Return the (x, y) coordinate for the center point of the cell that contains the specified text.  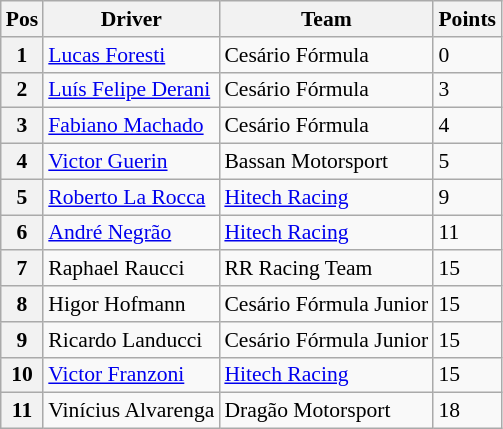
Luís Felipe Derani (131, 90)
André Negrão (131, 233)
0 (467, 55)
RR Racing Team (326, 269)
Dragão Motorsport (326, 411)
Ricardo Landucci (131, 340)
10 (22, 375)
Vinícius Alvarenga (131, 411)
6 (22, 233)
18 (467, 411)
2 (22, 90)
Fabiano Machado (131, 126)
Roberto La Rocca (131, 197)
Victor Guerin (131, 162)
Lucas Foresti (131, 55)
1 (22, 55)
Higor Hofmann (131, 304)
Bassan Motorsport (326, 162)
Raphael Raucci (131, 269)
Pos (22, 19)
8 (22, 304)
Victor Franzoni (131, 375)
Driver (131, 19)
7 (22, 269)
Points (467, 19)
Team (326, 19)
